Locate the cell with the specified text and output its [X, Y] center coordinate. 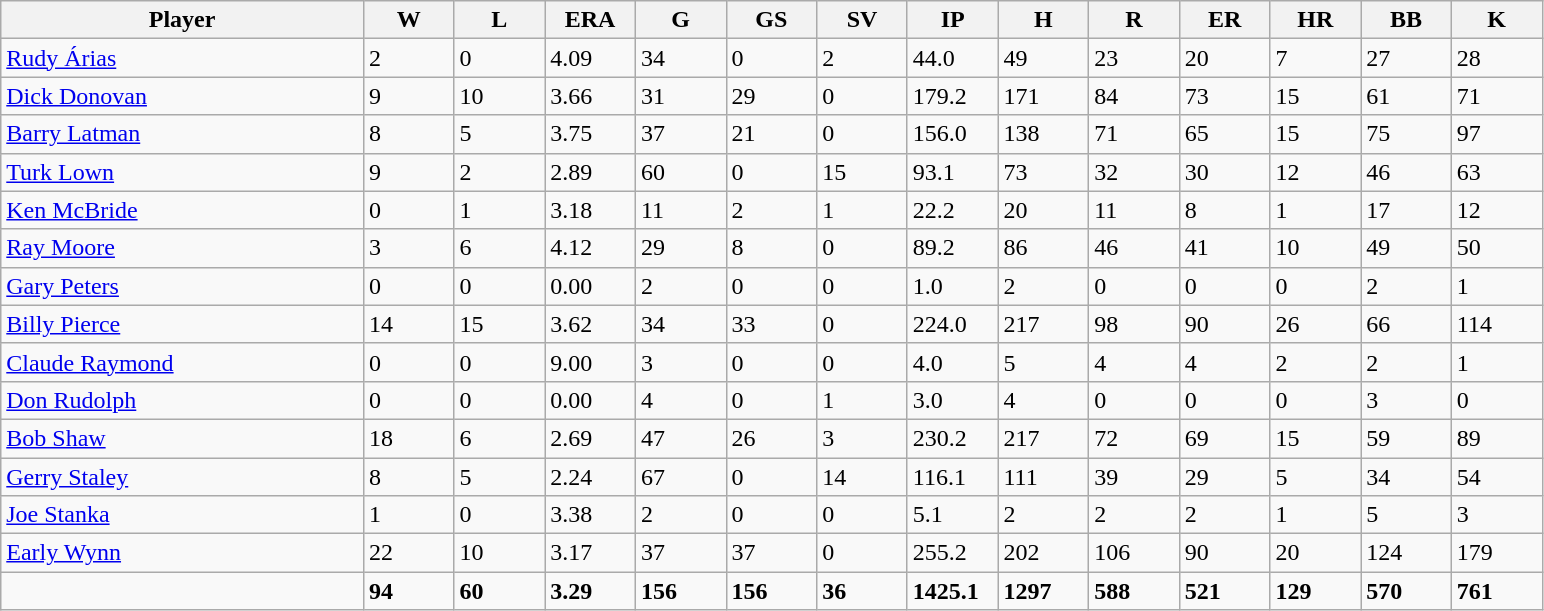
HR [1316, 20]
116.1 [952, 477]
66 [1406, 324]
521 [1224, 591]
63 [1496, 172]
3.17 [590, 553]
72 [1134, 438]
H [1044, 20]
97 [1496, 134]
2.69 [590, 438]
1297 [1044, 591]
ERA [590, 20]
179 [1496, 553]
K [1496, 20]
61 [1406, 96]
41 [1224, 248]
111 [1044, 477]
BB [1406, 20]
2.24 [590, 477]
Don Rudolph [182, 400]
114 [1496, 324]
Ken McBride [182, 210]
3.62 [590, 324]
50 [1496, 248]
Rudy Árias [182, 58]
3.75 [590, 134]
Ray Moore [182, 248]
21 [772, 134]
Billy Pierce [182, 324]
106 [1134, 553]
Gary Peters [182, 286]
65 [1224, 134]
4.09 [590, 58]
98 [1134, 324]
31 [680, 96]
570 [1406, 591]
94 [408, 591]
179.2 [952, 96]
3.29 [590, 591]
93.1 [952, 172]
2.89 [590, 172]
G [680, 20]
28 [1496, 58]
4.0 [952, 362]
67 [680, 477]
224.0 [952, 324]
Gerry Staley [182, 477]
761 [1496, 591]
47 [680, 438]
3.0 [952, 400]
9.00 [590, 362]
4.12 [590, 248]
27 [1406, 58]
Player [182, 20]
32 [1134, 172]
Bob Shaw [182, 438]
SV [862, 20]
Joe Stanka [182, 515]
75 [1406, 134]
54 [1496, 477]
7 [1316, 58]
1425.1 [952, 591]
44.0 [952, 58]
39 [1134, 477]
156.0 [952, 134]
Barry Latman [182, 134]
Claude Raymond [182, 362]
124 [1406, 553]
17 [1406, 210]
84 [1134, 96]
Dick Donovan [182, 96]
59 [1406, 438]
89 [1496, 438]
22 [408, 553]
3.66 [590, 96]
23 [1134, 58]
129 [1316, 591]
86 [1044, 248]
588 [1134, 591]
69 [1224, 438]
3.38 [590, 515]
IP [952, 20]
30 [1224, 172]
L [500, 20]
22.2 [952, 210]
ER [1224, 20]
202 [1044, 553]
Early Wynn [182, 553]
GS [772, 20]
36 [862, 591]
5.1 [952, 515]
1.0 [952, 286]
Turk Lown [182, 172]
33 [772, 324]
R [1134, 20]
171 [1044, 96]
255.2 [952, 553]
W [408, 20]
138 [1044, 134]
230.2 [952, 438]
18 [408, 438]
89.2 [952, 248]
3.18 [590, 210]
